Detect which cell encompasses the target text, then output its (X, Y) center coordinate. 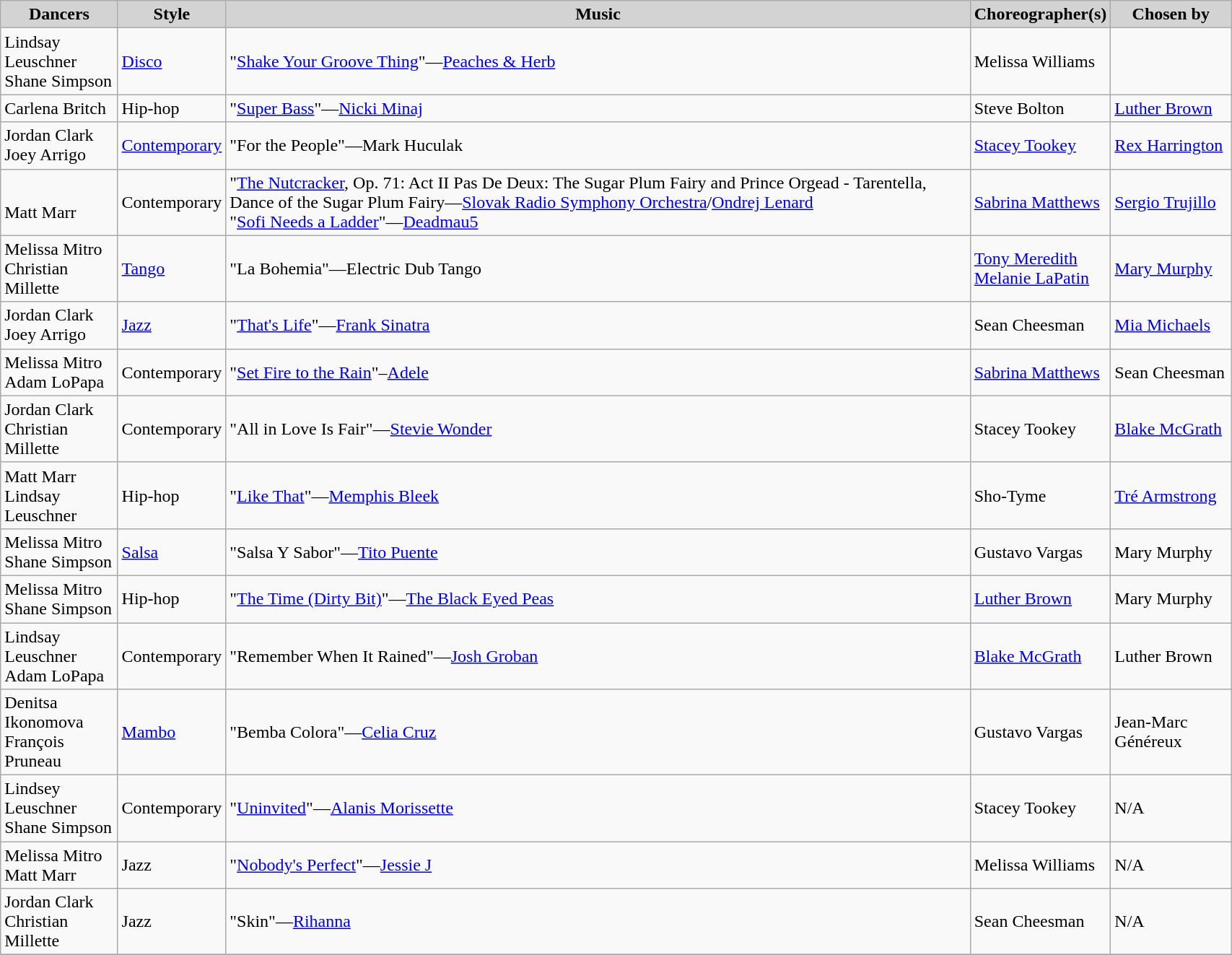
Matt Marr (59, 202)
Jean-Marc Généreux (1171, 732)
Rex Harrington (1171, 146)
Disco (172, 61)
Sho-Tyme (1041, 495)
Carlena Britch (59, 108)
Denitsa IkonomovaFrançois Pruneau (59, 732)
Mambo (172, 732)
Melissa MitroMatt Marr (59, 865)
"Remember When It Rained"—Josh Groban (598, 655)
"Salsa Y Sabor"—Tito Puente (598, 551)
"Like That"—Memphis Bleek (598, 495)
"La Bohemia"—Electric Dub Tango (598, 269)
Melissa MitroChristian Millette (59, 269)
Choreographer(s) (1041, 14)
Dancers (59, 14)
"Skin"—Rihanna (598, 922)
Chosen by (1171, 14)
Tré Armstrong (1171, 495)
"All in Love Is Fair"—Stevie Wonder (598, 429)
Matt MarrLindsay Leuschner (59, 495)
Tony MeredithMelanie LaPatin (1041, 269)
Lindsay LeuschnerShane Simpson (59, 61)
Lindsay LeuschnerAdam LoPapa (59, 655)
Style (172, 14)
Melissa MitroAdam LoPapa (59, 372)
"Super Bass"—Nicki Minaj (598, 108)
Salsa (172, 551)
"That's Life"—Frank Sinatra (598, 325)
"Shake Your Groove Thing"—Peaches & Herb (598, 61)
"Set Fire to the Rain"–Adele (598, 372)
Lindsey LeuschnerShane Simpson (59, 808)
"Uninvited"—Alanis Morissette (598, 808)
Sergio Trujillo (1171, 202)
"Nobody's Perfect"—Jessie J (598, 865)
Mia Michaels (1171, 325)
Steve Bolton (1041, 108)
Tango (172, 269)
"Bemba Colora"—Celia Cruz (598, 732)
Music (598, 14)
"For the People"—Mark Huculak (598, 146)
"The Time (Dirty Bit)"—The Black Eyed Peas (598, 599)
